Output the [X, Y] coordinate of the center of the cell containing the given text.  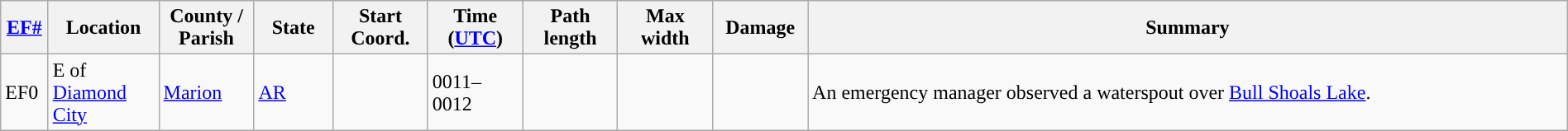
Max width [665, 28]
0011–0012 [475, 92]
Path length [571, 28]
County / Parish [207, 28]
Time (UTC) [475, 28]
Damage [761, 28]
E of Diamond City [103, 92]
EF# [25, 28]
Location [103, 28]
An emergency manager observed a waterspout over Bull Shoals Lake. [1188, 92]
Start Coord. [380, 28]
AR [294, 92]
Marion [207, 92]
Summary [1188, 28]
EF0 [25, 92]
State [294, 28]
